Search for the cell housing the specified text and yield its (x, y) center coordinate. 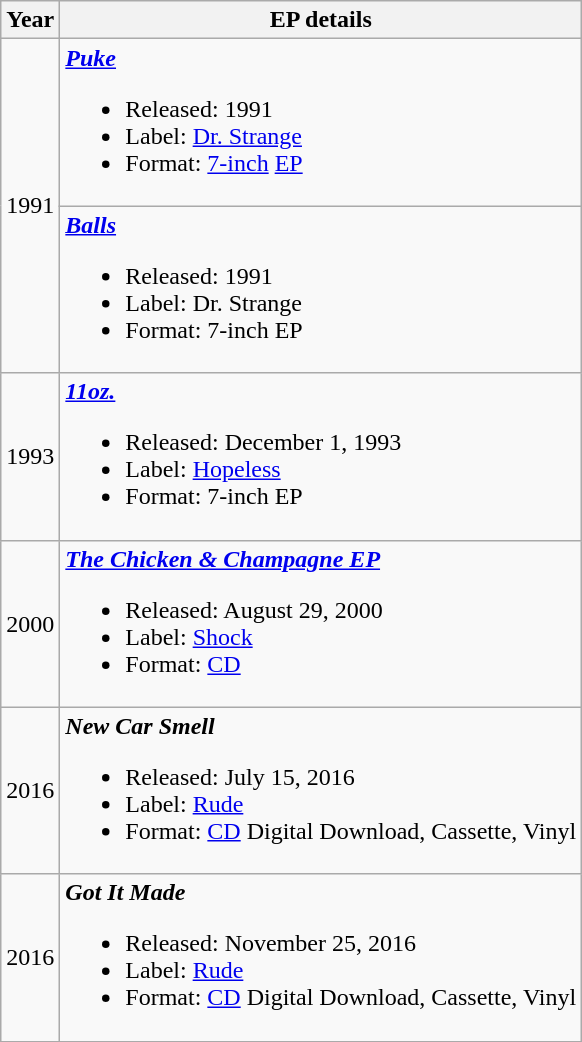
11oz.Released: December 1, 1993Label: HopelessFormat: 7-inch EP (321, 456)
Got It Made Released: November 25, 2016Label: RudeFormat: CD Digital Download, Cassette, Vinyl (321, 958)
The Chicken & Champagne EPReleased: August 29, 2000Label: ShockFormat: CD (321, 624)
EP details (321, 20)
2000 (30, 624)
BallsReleased: 1991Label: Dr. StrangeFormat: 7-inch EP (321, 290)
1991 (30, 206)
PukeReleased: 1991Label: Dr. StrangeFormat: 7-inch EP (321, 122)
New Car Smell Released: July 15, 2016Label: RudeFormat: CD Digital Download, Cassette, Vinyl (321, 790)
Year (30, 20)
1993 (30, 456)
